For the text-containing cell, return its midpoint in (X, Y) coordinate format. 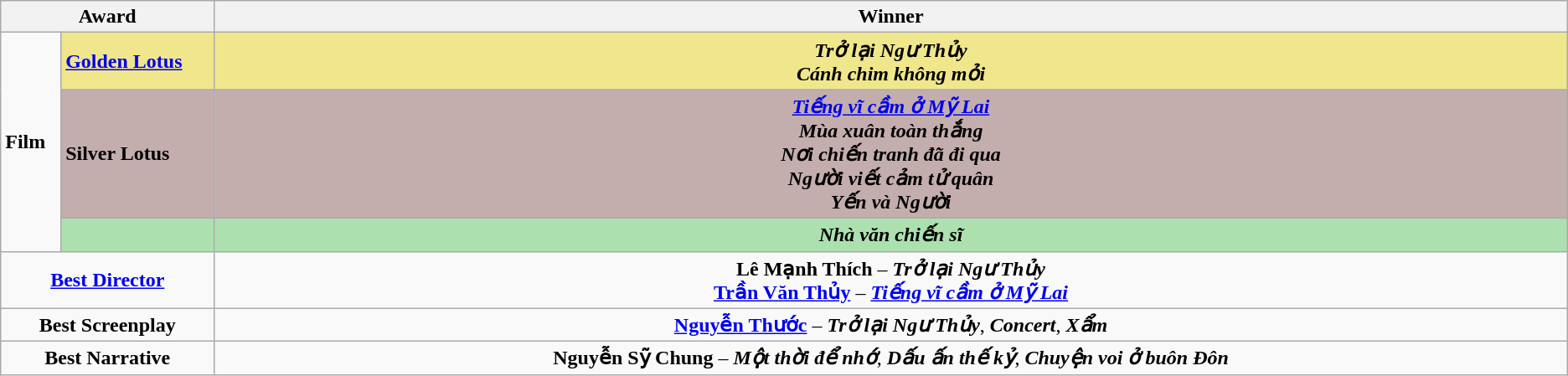
Best Director (107, 280)
Silver Lotus (137, 154)
Nguyễn Thước – Trở lại Ngư Thủy, Concert, Xẩm (891, 325)
Lê Mạnh Thích – Trở lại Ngư ThủyTrần Văn Thủy – Tiếng vĩ cầm ở Mỹ Lai (891, 280)
Tiếng vĩ cầm ở Mỹ LaiMùa xuân toàn thắngNơi chiến tranh đã đi quaNgười viết cảm tử quânYến và Người (891, 154)
Film (31, 142)
Trở lại Ngư ThủyCánh chim không mỏi (891, 61)
Nguyễn Sỹ Chung – Một thời để nhớ, Dấu ấn thế kỷ, Chuyện voi ở buôn Đôn (891, 358)
Golden Lotus (137, 61)
Best Screenplay (107, 325)
Nhà văn chiến sĩ (891, 234)
Winner (891, 17)
Award (107, 17)
Best Narrative (107, 358)
